Return (x, y) of the center of cell containing provided text 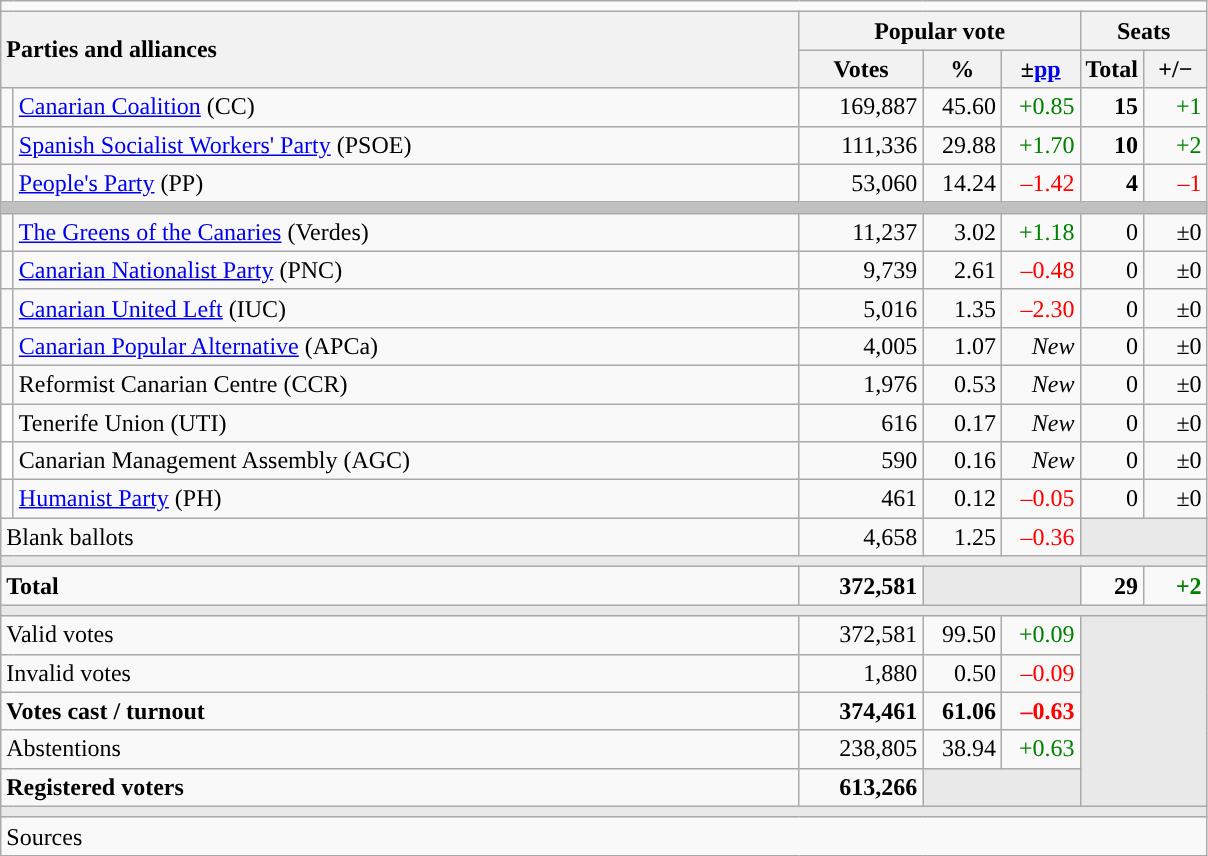
Canarian Nationalist Party (PNC) (406, 270)
People's Party (PP) (406, 183)
The Greens of the Canaries (Verdes) (406, 232)
10 (1112, 145)
61.06 (962, 711)
–0.05 (1040, 499)
±pp (1040, 69)
Canarian Management Assembly (AGC) (406, 461)
2.61 (962, 270)
1.25 (962, 537)
Canarian Popular Alternative (APCa) (406, 346)
Spanish Socialist Workers' Party (PSOE) (406, 145)
1,976 (861, 384)
4,005 (861, 346)
–0.36 (1040, 537)
616 (861, 423)
+0.63 (1040, 749)
14.24 (962, 183)
–0.63 (1040, 711)
+/− (1176, 69)
–1.42 (1040, 183)
29 (1112, 586)
Sources (604, 836)
Parties and alliances (400, 50)
–0.48 (1040, 270)
Seats (1144, 31)
+1.18 (1040, 232)
Blank ballots (400, 537)
11,237 (861, 232)
613,266 (861, 787)
0.17 (962, 423)
4 (1112, 183)
1.07 (962, 346)
Valid votes (400, 635)
Reformist Canarian Centre (CCR) (406, 384)
Registered voters (400, 787)
99.50 (962, 635)
Tenerife Union (UTI) (406, 423)
Canarian Coalition (CC) (406, 107)
29.88 (962, 145)
Votes (861, 69)
4,658 (861, 537)
1,880 (861, 673)
+0.85 (1040, 107)
15 (1112, 107)
111,336 (861, 145)
461 (861, 499)
Humanist Party (PH) (406, 499)
Votes cast / turnout (400, 711)
53,060 (861, 183)
0.16 (962, 461)
Abstentions (400, 749)
Canarian United Left (IUC) (406, 308)
9,739 (861, 270)
–1 (1176, 183)
38.94 (962, 749)
5,016 (861, 308)
3.02 (962, 232)
590 (861, 461)
+0.09 (1040, 635)
238,805 (861, 749)
1.35 (962, 308)
169,887 (861, 107)
–2.30 (1040, 308)
–0.09 (1040, 673)
+1 (1176, 107)
0.12 (962, 499)
% (962, 69)
374,461 (861, 711)
0.53 (962, 384)
+1.70 (1040, 145)
0.50 (962, 673)
45.60 (962, 107)
Invalid votes (400, 673)
Popular vote (940, 31)
